From the cell containing the given text, extract its center point as (X, Y) coordinate. 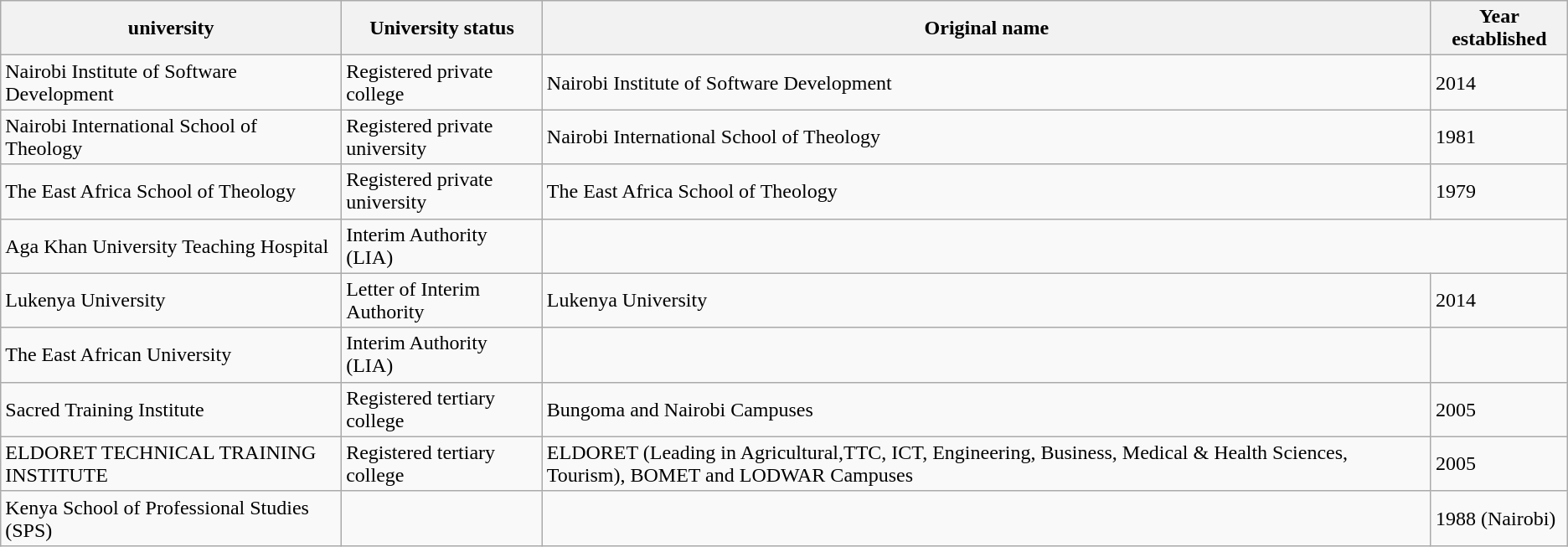
Kenya School of Professional Studies (SPS) (171, 518)
ELDORET (Leading in Agricultural,TTC, ICT, Engineering, Business, Medical & Health Sciences, Tourism), BOMET and LODWAR Campuses (987, 464)
Original name (987, 28)
Year established (1499, 28)
Bungoma and Nairobi Campuses (987, 409)
ELDORET TECHNICAL TRAINING INSTITUTE (171, 464)
Aga Khan University Teaching Hospital (171, 246)
The East African University (171, 355)
Letter of Interim Authority (442, 300)
Sacred Training Institute (171, 409)
1979 (1499, 191)
University status (442, 28)
1981 (1499, 137)
Registered private college (442, 82)
university (171, 28)
1988 (Nairobi) (1499, 518)
